Extract the [X, Y] coordinate from the center of the cell holding the provided text.  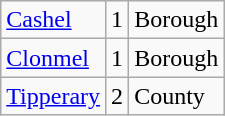
2 [118, 96]
Clonmel [54, 58]
Cashel [54, 20]
County [176, 96]
Tipperary [54, 96]
